Pinpoint the cell where the given text exists, returning its [x, y] midpoint coordinate. 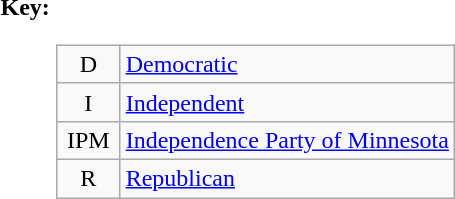
D [89, 64]
Republican [287, 178]
I [89, 102]
Democratic [287, 64]
Independent [287, 102]
Independence Party of Minnesota [287, 140]
R [89, 178]
IPM [89, 140]
